Search for the cell housing the specified text and yield its [x, y] center coordinate. 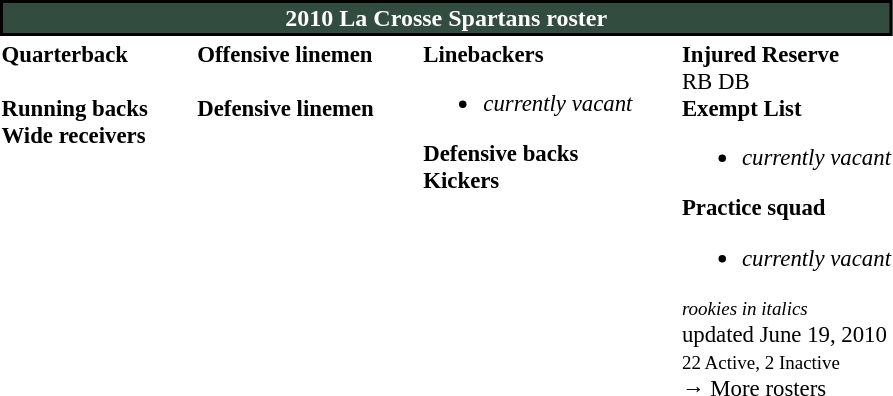
2010 La Crosse Spartans roster [446, 18]
